Capture the cell that displays the provided text and extract its [x, y] central coordinate. 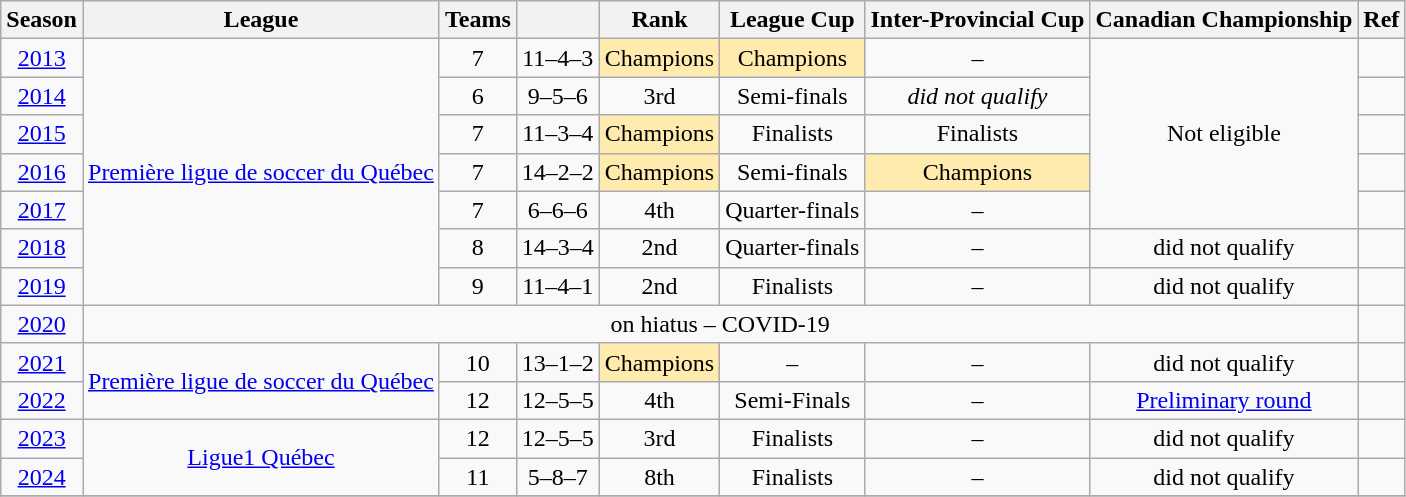
Season [42, 20]
Preliminary round [1224, 400]
Ref [1382, 20]
2024 [42, 477]
13–1–2 [558, 362]
Rank [659, 20]
2023 [42, 438]
10 [478, 362]
2019 [42, 286]
Not eligible [1224, 134]
11–4–1 [558, 286]
Ligue1 Québec [260, 457]
League Cup [792, 20]
6–6–6 [558, 210]
6 [478, 96]
11 [478, 477]
2014 [42, 96]
2013 [42, 58]
2015 [42, 134]
8 [478, 248]
9 [478, 286]
2020 [42, 324]
2016 [42, 172]
11–4–3 [558, 58]
Canadian Championship [1224, 20]
Teams [478, 20]
League [260, 20]
2017 [42, 210]
2018 [42, 248]
Inter-Provincial Cup [978, 20]
on hiatus – COVID-19 [720, 324]
2021 [42, 362]
Semi-Finals [792, 400]
8th [659, 477]
11–3–4 [558, 134]
5–8–7 [558, 477]
2022 [42, 400]
14–3–4 [558, 248]
14–2–2 [558, 172]
9–5–6 [558, 96]
